Extract the [x, y] coordinate from the center of the cell holding the provided text.  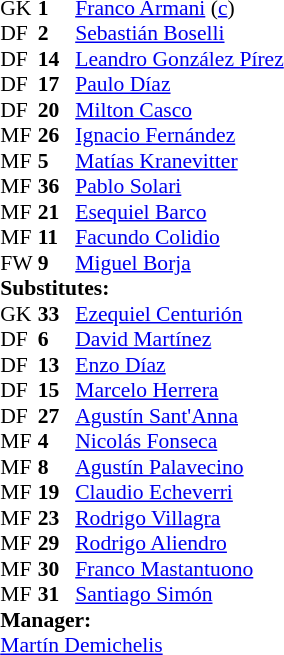
Esequiel Barco [180, 212]
5 [57, 161]
19 [57, 493]
23 [57, 518]
Milton Casco [180, 110]
36 [57, 187]
33 [57, 314]
Agustín Palavecino [180, 467]
GK [19, 314]
29 [57, 543]
Agustín Sant'Anna [180, 416]
17 [57, 85]
Claudio Echeverri [180, 493]
FW [19, 263]
Nicolás Fonseca [180, 441]
Matías Kranevitter [180, 161]
26 [57, 135]
8 [57, 467]
6 [57, 339]
Ignacio Fernández [180, 135]
Marcelo Herrera [180, 391]
Enzo Díaz [180, 365]
Manager: [142, 620]
31 [57, 595]
27 [57, 416]
Santiago Simón [180, 595]
Facundo Colidio [180, 237]
Rodrigo Villagra [180, 518]
Rodrigo Aliendro [180, 543]
Franco Mastantuono [180, 569]
30 [57, 569]
9 [57, 263]
11 [57, 237]
Leandro González Pírez [180, 59]
Paulo Díaz [180, 85]
4 [57, 441]
15 [57, 391]
David Martínez [180, 339]
Sebastián Boselli [180, 33]
21 [57, 212]
Substitutes: [142, 289]
Pablo Solari [180, 187]
Ezequiel Centurión [180, 314]
20 [57, 110]
14 [57, 59]
2 [57, 33]
13 [57, 365]
Miguel Borja [180, 263]
